Locate the cell with the specified text and output its [x, y] center coordinate. 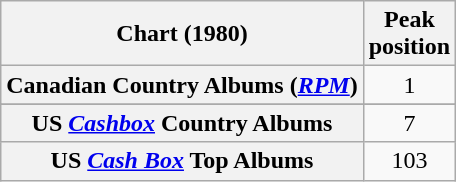
US Cash Box Top Albums [182, 161]
7 [409, 123]
Canadian Country Albums (RPM) [182, 85]
103 [409, 161]
Chart (1980) [182, 34]
1 [409, 85]
Peakposition [409, 34]
US Cashbox Country Albums [182, 123]
